For the text-containing cell, return its midpoint in [x, y] coordinate format. 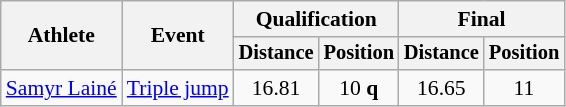
Triple jump [178, 88]
16.65 [442, 88]
Final [482, 19]
Event [178, 36]
16.81 [276, 88]
10 q [359, 88]
Samyr Lainé [62, 88]
Athlete [62, 36]
11 [524, 88]
Qualification [316, 19]
